Determine the [x, y] coordinate at the center of the cell enclosing the given text.  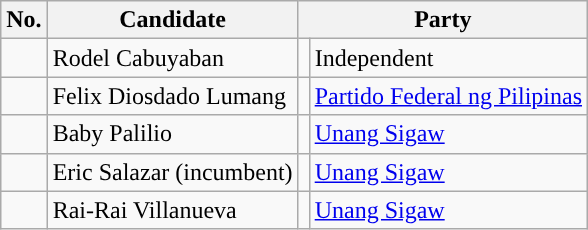
Independent [448, 58]
Partido Federal ng Pilipinas [448, 96]
Candidate [172, 20]
Felix Diosdado Lumang [172, 96]
Party [442, 20]
Rai-Rai Villanueva [172, 210]
No. [24, 20]
Baby Palilio [172, 134]
Eric Salazar (incumbent) [172, 172]
Rodel Cabuyaban [172, 58]
